Search for the cell housing the specified text and yield its (X, Y) center coordinate. 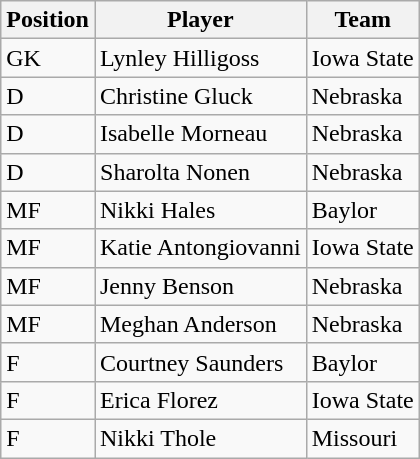
Katie Antongiovanni (200, 248)
Missouri (362, 438)
Courtney Saunders (200, 362)
Christine Gluck (200, 96)
GK (48, 58)
Player (200, 20)
Lynley Hilligoss (200, 58)
Erica Florez (200, 400)
Sharolta Nonen (200, 172)
Meghan Anderson (200, 324)
Team (362, 20)
Position (48, 20)
Isabelle Morneau (200, 134)
Nikki Hales (200, 210)
Nikki Thole (200, 438)
Jenny Benson (200, 286)
